Pinpoint the cell where the given text exists, returning its (X, Y) midpoint coordinate. 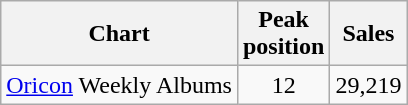
29,219 (368, 85)
Oricon Weekly Albums (120, 85)
12 (283, 85)
Peakposition (283, 34)
Chart (120, 34)
Sales (368, 34)
